Scan for the cell matching the given text and deliver its [x, y] coordinate at center. 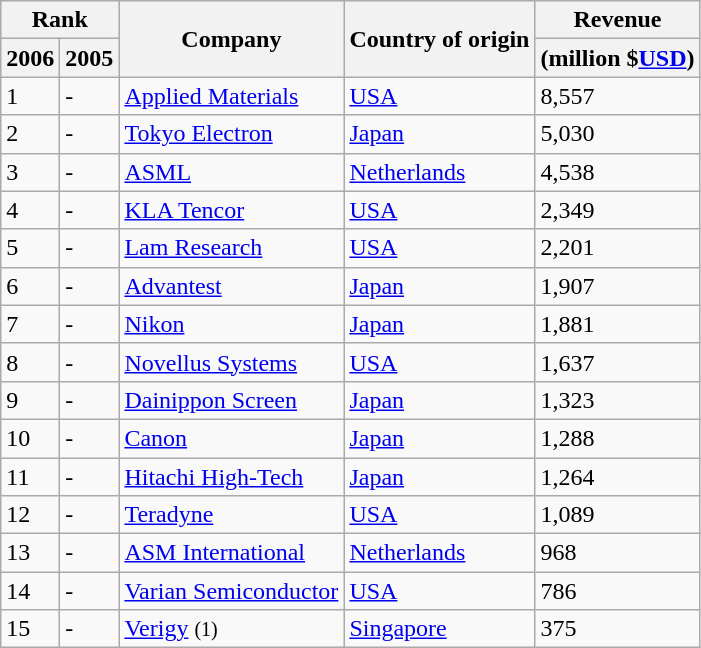
13 [30, 553]
1,089 [618, 515]
Nikon [232, 324]
1 [30, 96]
11 [30, 477]
6 [30, 286]
Rank [60, 20]
4,538 [618, 172]
2005 [90, 58]
Company [232, 39]
Country of origin [440, 39]
Advantest [232, 286]
Novellus Systems [232, 362]
9 [30, 400]
Dainippon Screen [232, 400]
5,030 [618, 134]
3 [30, 172]
10 [30, 438]
2 [30, 134]
1,264 [618, 477]
2,201 [618, 248]
2006 [30, 58]
Teradyne [232, 515]
1,881 [618, 324]
15 [30, 629]
Lam Research [232, 248]
ASML [232, 172]
Varian Semiconductor [232, 591]
4 [30, 210]
8,557 [618, 96]
968 [618, 553]
(million $USD) [618, 58]
8 [30, 362]
Applied Materials [232, 96]
14 [30, 591]
1,288 [618, 438]
5 [30, 248]
786 [618, 591]
1,323 [618, 400]
12 [30, 515]
Hitachi High-Tech [232, 477]
1,637 [618, 362]
Singapore [440, 629]
KLA Tencor [232, 210]
Revenue [618, 20]
Tokyo Electron [232, 134]
ASM International [232, 553]
Canon [232, 438]
375 [618, 629]
1,907 [618, 286]
Verigy (1) [232, 629]
2,349 [618, 210]
7 [30, 324]
